Scan for the cell matching the given text and deliver its (x, y) coordinate at center. 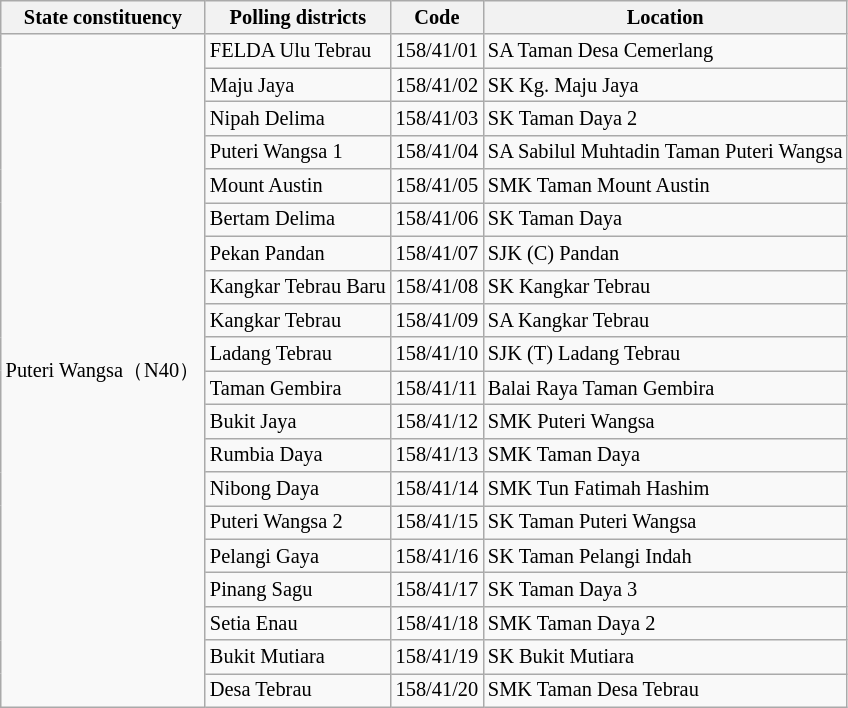
158/41/02 (437, 85)
158/41/08 (437, 287)
SK Bukit Mutiara (665, 657)
SMK Taman Mount Austin (665, 186)
158/41/15 (437, 522)
SK Taman Pelangi Indah (665, 556)
158/41/04 (437, 152)
158/41/12 (437, 421)
Desa Tebrau (298, 690)
Kangkar Tebrau Baru (298, 287)
Ladang Tebrau (298, 354)
SJK (T) Ladang Tebrau (665, 354)
158/41/11 (437, 388)
SJK (C) Pandan (665, 253)
SA Kangkar Tebrau (665, 320)
Bertam Delima (298, 219)
158/41/05 (437, 186)
158/41/14 (437, 489)
Code (437, 17)
158/41/10 (437, 354)
Taman Gembira (298, 388)
State constituency (103, 17)
Maju Jaya (298, 85)
Puteri Wangsa（N40） (103, 370)
SK Taman Daya (665, 219)
Pinang Sagu (298, 589)
Balai Raya Taman Gembira (665, 388)
SMK Puteri Wangsa (665, 421)
158/41/19 (437, 657)
Puteri Wangsa 1 (298, 152)
Polling districts (298, 17)
SA Taman Desa Cemerlang (665, 51)
SMK Taman Daya (665, 455)
SMK Taman Desa Tebrau (665, 690)
158/41/07 (437, 253)
Setia Enau (298, 623)
158/41/20 (437, 690)
Mount Austin (298, 186)
SK Taman Puteri Wangsa (665, 522)
SA Sabilul Muhtadin Taman Puteri Wangsa (665, 152)
158/41/03 (437, 118)
Pekan Pandan (298, 253)
158/41/16 (437, 556)
SK Taman Daya 3 (665, 589)
158/41/01 (437, 51)
Bukit Mutiara (298, 657)
Puteri Wangsa 2 (298, 522)
158/41/06 (437, 219)
SK Kg. Maju Jaya (665, 85)
FELDA Ulu Tebrau (298, 51)
SK Kangkar Tebrau (665, 287)
158/41/13 (437, 455)
Location (665, 17)
Rumbia Daya (298, 455)
Pelangi Gaya (298, 556)
Kangkar Tebrau (298, 320)
158/41/09 (437, 320)
Bukit Jaya (298, 421)
Nipah Delima (298, 118)
158/41/18 (437, 623)
158/41/17 (437, 589)
SK Taman Daya 2 (665, 118)
SMK Taman Daya 2 (665, 623)
SMK Tun Fatimah Hashim (665, 489)
Nibong Daya (298, 489)
